Locate the cell with the specified text and output its [X, Y] center coordinate. 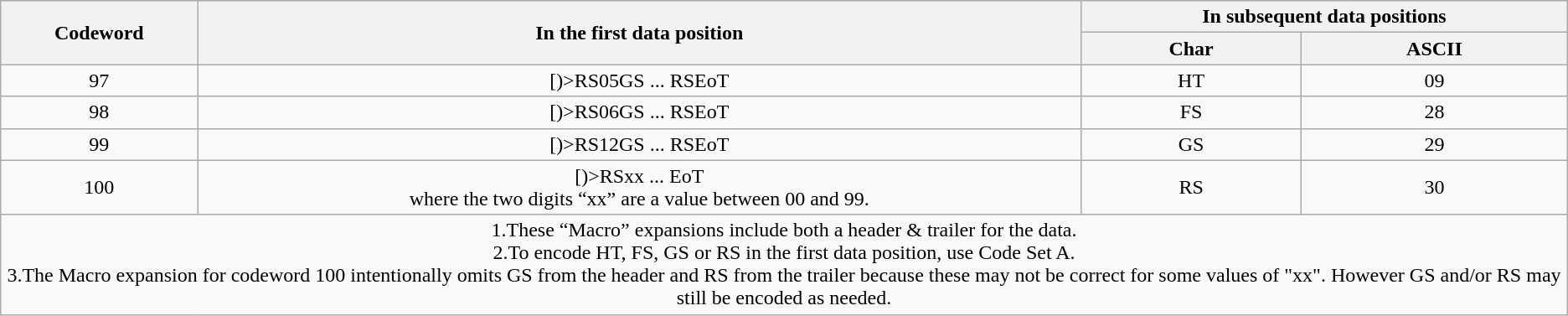
In the first data position [640, 33]
[)>RS05GS ... RSEoT [640, 80]
GS [1191, 144]
[)>RS06GS ... RSEoT [640, 112]
97 [99, 80]
100 [99, 188]
29 [1435, 144]
Codeword [99, 33]
FS [1191, 112]
[)>RSxx ... EoT where the two digits “xx” are a value between 00 and 99. [640, 188]
ASCII [1435, 49]
28 [1435, 112]
In subsequent data positions [1325, 17]
98 [99, 112]
99 [99, 144]
30 [1435, 188]
[)>RS12GS ... RSEoT [640, 144]
HT [1191, 80]
09 [1435, 80]
Char [1191, 49]
RS [1191, 188]
